Capture the cell that displays the provided text and extract its (X, Y) central coordinate. 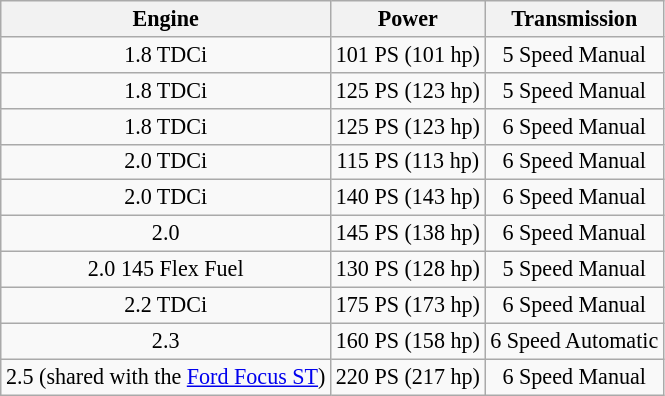
2.0 (166, 233)
Power (408, 18)
2.2 TDCi (166, 305)
101 PS (101 hp) (408, 54)
2.0 145 Flex Fuel (166, 269)
6 Speed Automatic (574, 341)
130 PS (128 hp) (408, 269)
145 PS (138 hp) (408, 233)
2.3 (166, 341)
Transmission (574, 18)
115 PS (113 hp) (408, 162)
160 PS (158 hp) (408, 341)
140 PS (143 hp) (408, 198)
2.5 (shared with the Ford Focus ST) (166, 377)
Engine (166, 18)
175 PS (173 hp) (408, 305)
220 PS (217 hp) (408, 377)
